Extract the (x, y) coordinate from the center of the cell holding the provided text.  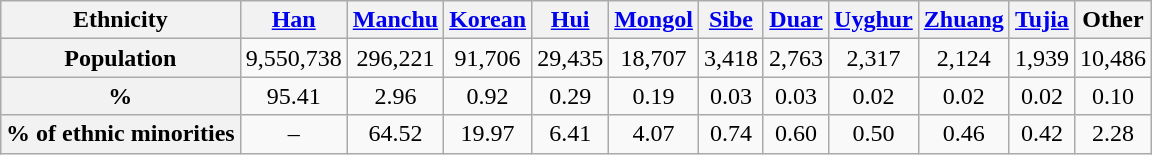
0.74 (730, 134)
Hui (570, 20)
Zhuang (964, 20)
Uyghur (874, 20)
0.10 (1112, 96)
% of ethnic minorities (120, 134)
% (120, 96)
Sibe (730, 20)
0.19 (654, 96)
1,939 (1042, 58)
Ethnicity (120, 20)
2,124 (964, 58)
3,418 (730, 58)
18,707 (654, 58)
6.41 (570, 134)
2.28 (1112, 134)
19.97 (488, 134)
Other (1112, 20)
4.07 (654, 134)
– (294, 134)
64.52 (395, 134)
Manchu (395, 20)
0.92 (488, 96)
10,486 (1112, 58)
2.96 (395, 96)
0.29 (570, 96)
0.42 (1042, 134)
Duar (796, 20)
0.60 (796, 134)
Mongol (654, 20)
Tujia (1042, 20)
Population (120, 58)
Korean (488, 20)
2,317 (874, 58)
95.41 (294, 96)
91,706 (488, 58)
9,550,738 (294, 58)
0.50 (874, 134)
Han (294, 20)
0.46 (964, 134)
2,763 (796, 58)
296,221 (395, 58)
29,435 (570, 58)
